Locate the cell with the specified text and output its [x, y] center coordinate. 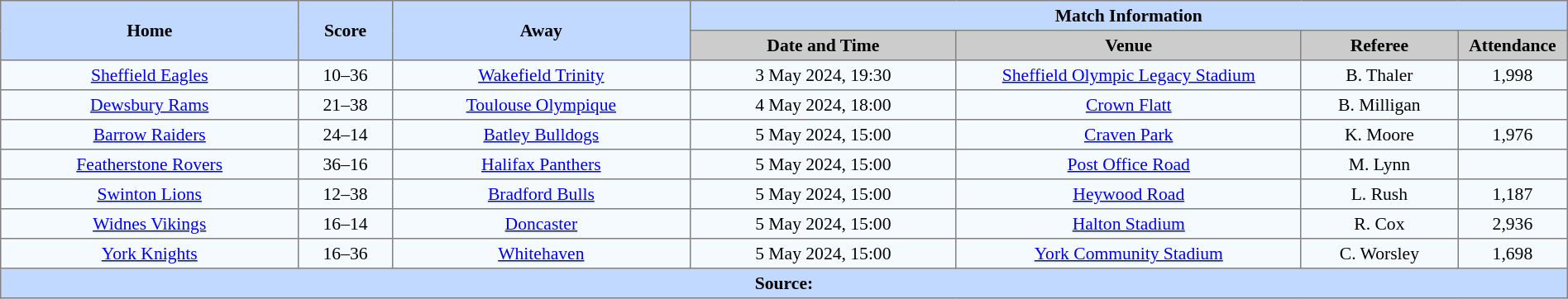
Referee [1379, 45]
Featherstone Rovers [150, 164]
1,976 [1513, 135]
Halifax Panthers [541, 164]
R. Cox [1379, 224]
Score [346, 31]
12–38 [346, 194]
36–16 [346, 164]
Attendance [1513, 45]
Widnes Vikings [150, 224]
York Knights [150, 254]
Whitehaven [541, 254]
K. Moore [1379, 135]
York Community Stadium [1128, 254]
21–38 [346, 105]
16–36 [346, 254]
Bradford Bulls [541, 194]
Source: [784, 283]
Wakefield Trinity [541, 75]
4 May 2024, 18:00 [823, 105]
1,187 [1513, 194]
1,998 [1513, 75]
3 May 2024, 19:30 [823, 75]
Dewsbury Rams [150, 105]
Halton Stadium [1128, 224]
24–14 [346, 135]
Crown Flatt [1128, 105]
2,936 [1513, 224]
B. Milligan [1379, 105]
Sheffield Eagles [150, 75]
M. Lynn [1379, 164]
Heywood Road [1128, 194]
L. Rush [1379, 194]
1,698 [1513, 254]
10–36 [346, 75]
Swinton Lions [150, 194]
C. Worsley [1379, 254]
Craven Park [1128, 135]
B. Thaler [1379, 75]
Doncaster [541, 224]
Home [150, 31]
Barrow Raiders [150, 135]
Batley Bulldogs [541, 135]
Toulouse Olympique [541, 105]
Away [541, 31]
Sheffield Olympic Legacy Stadium [1128, 75]
Venue [1128, 45]
Match Information [1128, 16]
Post Office Road [1128, 164]
16–14 [346, 224]
Date and Time [823, 45]
